From the cell containing the given text, extract its center point as (X, Y) coordinate. 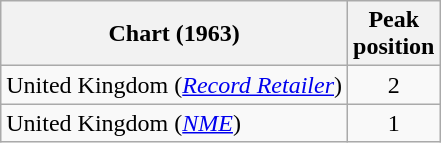
United Kingdom (NME) (174, 123)
1 (394, 123)
Chart (1963) (174, 34)
Peakposition (394, 34)
United Kingdom (Record Retailer) (174, 85)
2 (394, 85)
